For the text-containing cell, return its midpoint in [x, y] coordinate format. 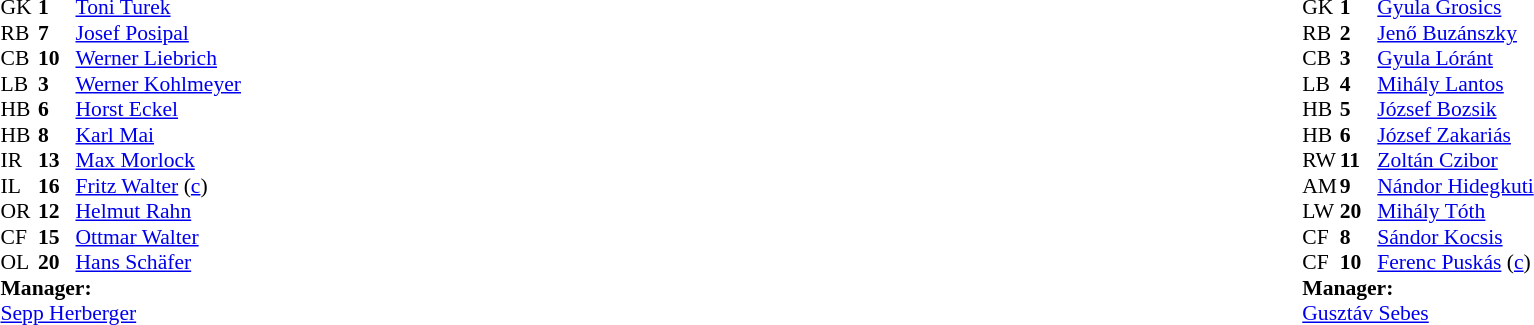
József Zakariás [1455, 135]
Max Morlock [158, 161]
Gyula Lóránt [1455, 59]
Jenő Buzánszky [1455, 33]
OR [19, 211]
Zoltán Czibor [1455, 161]
Ottmar Walter [158, 237]
Mihály Tóth [1455, 211]
13 [57, 161]
Karl Mai [158, 135]
Nándor Hidegkuti [1455, 186]
7 [57, 33]
12 [57, 211]
József Bozsik [1455, 109]
RW [1321, 161]
Horst Eckel [158, 109]
IL [19, 186]
4 [1359, 84]
2 [1359, 33]
16 [57, 186]
Ferenc Puskás (c) [1455, 263]
5 [1359, 109]
AM [1321, 186]
11 [1359, 161]
Sándor Kocsis [1455, 237]
Werner Liebrich [158, 59]
Fritz Walter (c) [158, 186]
Helmut Rahn [158, 211]
9 [1359, 186]
LW [1321, 211]
15 [57, 237]
OL [19, 263]
Mihály Lantos [1455, 84]
Hans Schäfer [158, 263]
Josef Posipal [158, 33]
Werner Kohlmeyer [158, 84]
IR [19, 161]
